Provide the [X, Y] coordinate of the cell's center where the given text is located.  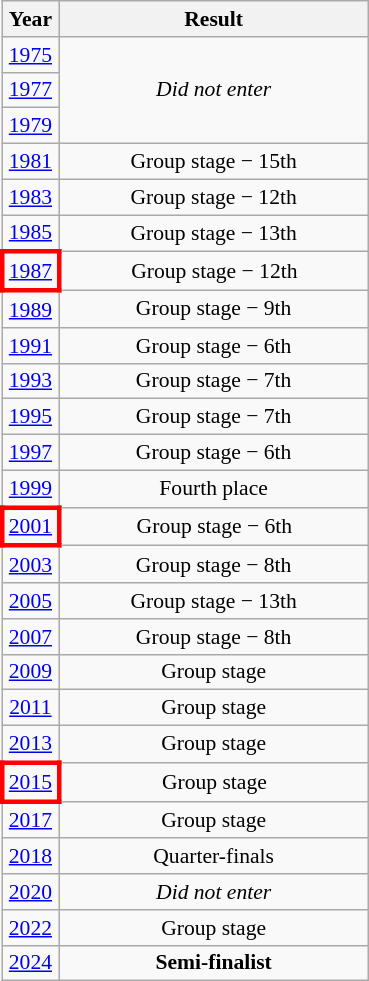
2022 [30, 928]
Group stage − 15th [214, 162]
1975 [30, 55]
1999 [30, 488]
1993 [30, 381]
Fourth place [214, 488]
Group stage − 9th [214, 310]
1979 [30, 126]
Year [30, 19]
2009 [30, 672]
Semi-finalist [214, 963]
2001 [30, 526]
1983 [30, 197]
1989 [30, 310]
Quarter-finals [214, 857]
1977 [30, 90]
2024 [30, 963]
Result [214, 19]
2018 [30, 857]
1985 [30, 234]
2011 [30, 708]
2020 [30, 892]
2015 [30, 782]
1995 [30, 417]
1997 [30, 453]
1981 [30, 162]
1987 [30, 272]
2013 [30, 744]
2005 [30, 601]
1991 [30, 346]
2007 [30, 637]
2003 [30, 564]
2017 [30, 820]
